Return (x, y) of the center of cell containing provided text 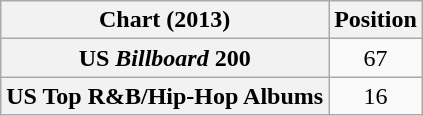
US Billboard 200 (165, 58)
Chart (2013) (165, 20)
16 (376, 96)
US Top R&B/Hip-Hop Albums (165, 96)
67 (376, 58)
Position (376, 20)
